Extract the (x, y) coordinate from the center of the cell holding the provided text.  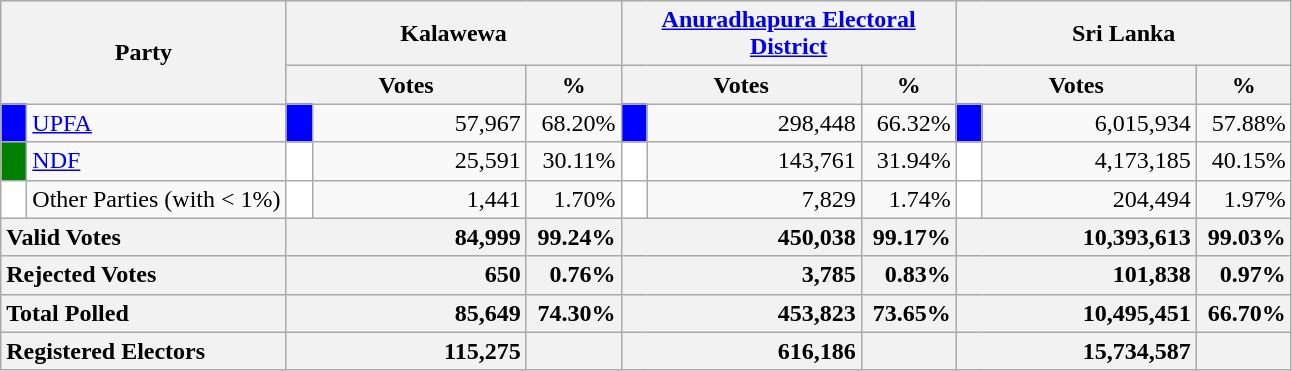
453,823 (741, 313)
Registered Electors (144, 351)
57,967 (419, 123)
650 (406, 275)
31.94% (908, 161)
1.70% (574, 199)
4,173,185 (1089, 161)
25,591 (419, 161)
66.32% (908, 123)
99.24% (574, 237)
73.65% (908, 313)
68.20% (574, 123)
143,761 (754, 161)
0.83% (908, 275)
99.03% (1244, 237)
1,441 (419, 199)
204,494 (1089, 199)
10,393,613 (1076, 237)
115,275 (406, 351)
84,999 (406, 237)
298,448 (754, 123)
6,015,934 (1089, 123)
7,829 (754, 199)
Other Parties (with < 1%) (156, 199)
NDF (156, 161)
15,734,587 (1076, 351)
616,186 (741, 351)
Anuradhapura Electoral District (788, 34)
Valid Votes (144, 237)
Sri Lanka (1124, 34)
66.70% (1244, 313)
3,785 (741, 275)
0.97% (1244, 275)
40.15% (1244, 161)
85,649 (406, 313)
101,838 (1076, 275)
74.30% (574, 313)
Total Polled (144, 313)
10,495,451 (1076, 313)
Kalawewa (454, 34)
0.76% (574, 275)
99.17% (908, 237)
57.88% (1244, 123)
UPFA (156, 123)
30.11% (574, 161)
1.74% (908, 199)
1.97% (1244, 199)
Party (144, 52)
450,038 (741, 237)
Rejected Votes (144, 275)
